Scan for the cell matching the given text and deliver its (X, Y) coordinate at center. 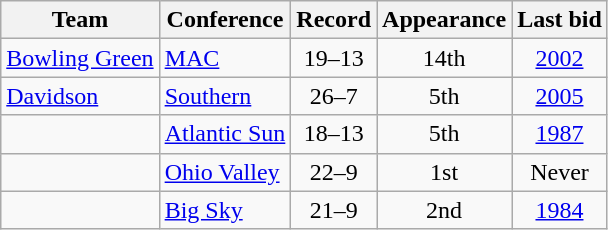
Davidson (80, 96)
2nd (444, 210)
26–7 (334, 96)
1st (444, 172)
Atlantic Sun (225, 134)
Ohio Valley (225, 172)
Bowling Green (80, 58)
2002 (560, 58)
Record (334, 20)
MAC (225, 58)
22–9 (334, 172)
Appearance (444, 20)
1987 (560, 134)
14th (444, 58)
19–13 (334, 58)
Never (560, 172)
Last bid (560, 20)
21–9 (334, 210)
Big Sky (225, 210)
Conference (225, 20)
Southern (225, 96)
2005 (560, 96)
1984 (560, 210)
18–13 (334, 134)
Team (80, 20)
